Detect which cell encompasses the target text, then output its [X, Y] center coordinate. 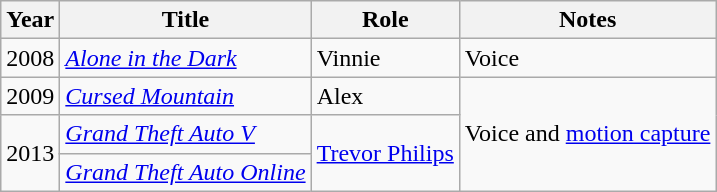
Trevor Philips [385, 153]
Vinnie [385, 58]
Cursed Mountain [186, 96]
2008 [30, 58]
Alone in the Dark [186, 58]
Year [30, 20]
2009 [30, 96]
Notes [588, 20]
2013 [30, 153]
Voice and motion capture [588, 134]
Alex [385, 96]
Voice [588, 58]
Grand Theft Auto V [186, 134]
Role [385, 20]
Grand Theft Auto Online [186, 172]
Title [186, 20]
